Extract the [x, y] coordinate from the center of the cell holding the provided text.  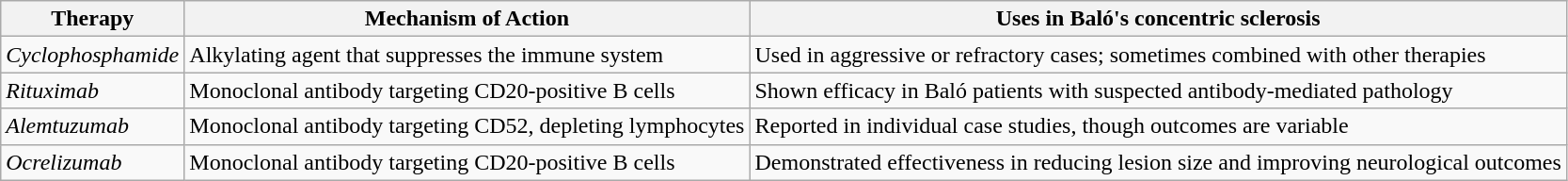
Rituximab [92, 90]
Used in aggressive or refractory cases; sometimes combined with other therapies [1158, 55]
Monoclonal antibody targeting CD52, depleting lymphocytes [467, 126]
Uses in Baló's concentric sclerosis [1158, 19]
Reported in individual case studies, though outcomes are variable [1158, 126]
Ocrelizumab [92, 162]
Mechanism of Action [467, 19]
Cyclophosphamide [92, 55]
Shown efficacy in Baló patients with suspected antibody-mediated pathology [1158, 90]
Therapy [92, 19]
Alemtuzumab [92, 126]
Alkylating agent that suppresses the immune system [467, 55]
Demonstrated effectiveness in reducing lesion size and improving neurological outcomes [1158, 162]
